Provide the [x, y] coordinate of the cell's center where the given text is located.  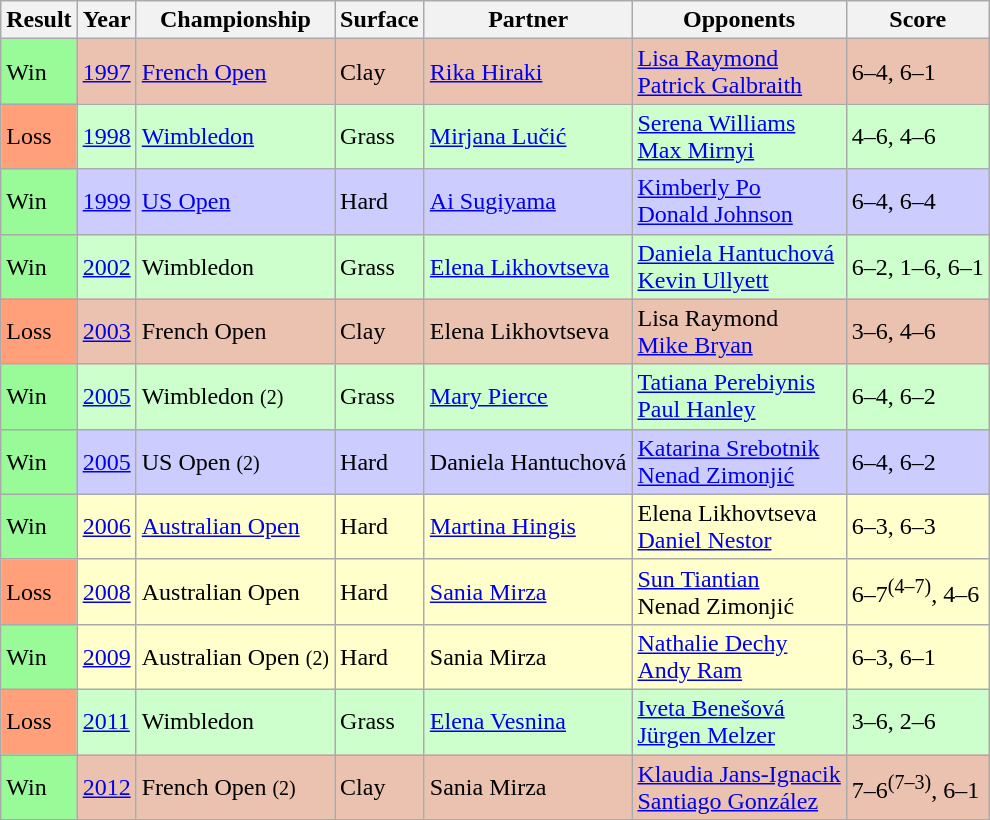
Rika Hiraki [528, 72]
Tatiana Perebiynis Paul Hanley [739, 396]
Elena Vesnina [528, 722]
6–2, 1–6, 6–1 [918, 266]
Lisa Raymond Patrick Galbraith [739, 72]
6–4, 6–4 [918, 202]
6–4, 6–1 [918, 72]
Opponents [739, 20]
2006 [106, 526]
1998 [106, 136]
2008 [106, 592]
3–6, 4–6 [918, 332]
French Open (2) [235, 786]
1997 [106, 72]
Score [918, 20]
Surface [380, 20]
US Open [235, 202]
3–6, 2–6 [918, 722]
2002 [106, 266]
Mary Pierce [528, 396]
Serena Williams Max Mirnyi [739, 136]
US Open (2) [235, 462]
Katarina Srebotnik Nenad Zimonjić [739, 462]
Daniela Hantuchová [528, 462]
Nathalie Dechy Andy Ram [739, 656]
6–3, 6–3 [918, 526]
6–7(4–7), 4–6 [918, 592]
2011 [106, 722]
Partner [528, 20]
Ai Sugiyama [528, 202]
Daniela Hantuchová Kevin Ullyett [739, 266]
Iveta Benešová Jürgen Melzer [739, 722]
6–3, 6–1 [918, 656]
Wimbledon (2) [235, 396]
2009 [106, 656]
Martina Hingis [528, 526]
Mirjana Lučić [528, 136]
2003 [106, 332]
Australian Open (2) [235, 656]
Sun Tiantian Nenad Zimonjić [739, 592]
Result [39, 20]
2012 [106, 786]
Lisa Raymond Mike Bryan [739, 332]
Klaudia Jans-Ignacik Santiago González [739, 786]
4–6, 4–6 [918, 136]
Kimberly Po Donald Johnson [739, 202]
Elena Likhovtseva Daniel Nestor [739, 526]
Championship [235, 20]
7–6(7–3), 6–1 [918, 786]
Year [106, 20]
1999 [106, 202]
